Capture the cell that displays the provided text and extract its [X, Y] central coordinate. 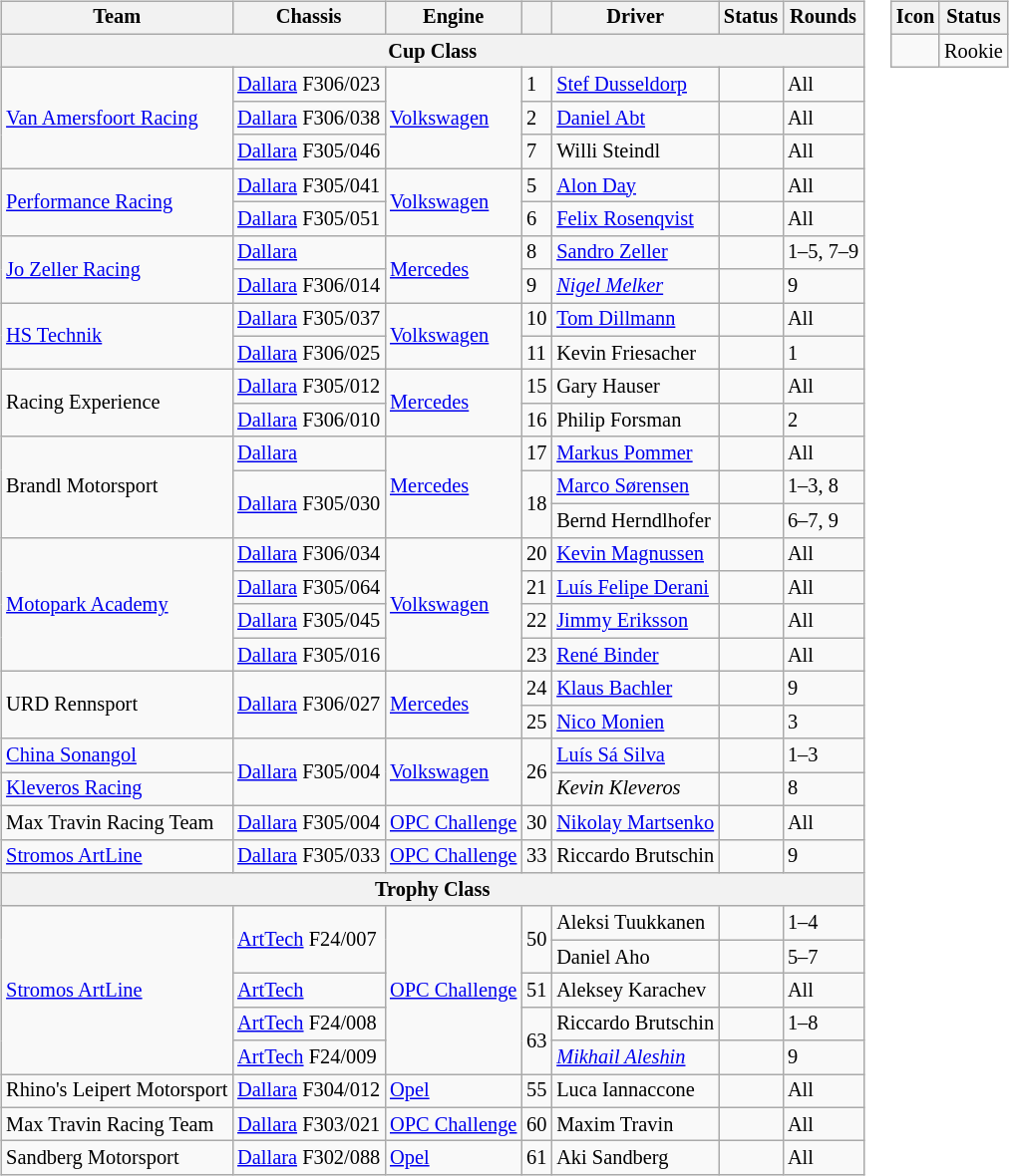
René Binder [635, 655]
Dallara F305/045 [309, 621]
Stef Dusseldorp [635, 85]
Brandl Motorsport [117, 486]
Tom Dillmann [635, 320]
Markus Pommer [635, 453]
61 [536, 1158]
5–7 [824, 957]
3 [824, 722]
22 [536, 621]
Marco Sørensen [635, 487]
Dallara F306/038 [309, 119]
Icon [915, 18]
7 [536, 151]
ArtTech F24/007 [309, 939]
Aki Sandberg [635, 1158]
Jimmy Eriksson [635, 621]
Performance Racing [117, 201]
23 [536, 655]
Team [117, 18]
Dallara F303/021 [309, 1124]
Philip Forsman [635, 421]
Bernd Herndlhofer [635, 520]
Klaus Bachler [635, 689]
Luís Felipe Derani [635, 588]
5 [536, 185]
50 [536, 939]
Nigel Melker [635, 286]
10 [536, 320]
Trophy Class [433, 890]
Dallara F306/025 [309, 353]
Van Amersfoort Racing [117, 118]
Rookie [973, 51]
63 [536, 1040]
33 [536, 856]
Racing Experience [117, 403]
21 [536, 588]
26 [536, 771]
18 [536, 504]
55 [536, 1091]
URD Rennsport [117, 706]
Aleksey Karachev [635, 991]
Dallara F304/012 [309, 1091]
Luca Iannaccone [635, 1091]
Mikhail Aleshin [635, 1057]
Dallara F305/033 [309, 856]
Dallara F305/030 [309, 504]
Dallara F306/023 [309, 85]
Maxim Travin [635, 1124]
1–3, 8 [824, 487]
Rhino's Leipert Motorsport [117, 1091]
Willi Steindl [635, 151]
HS Technik [117, 337]
Dallara F306/034 [309, 554]
Sandberg Motorsport [117, 1158]
Nikolay Martsenko [635, 822]
Chassis [309, 18]
Kevin Magnussen [635, 554]
Dallara F305/037 [309, 320]
16 [536, 421]
25 [536, 722]
Kevin Kleveros [635, 789]
Felix Rosenqvist [635, 219]
China Sonangol [117, 755]
30 [536, 822]
Jo Zeller Racing [117, 269]
20 [536, 554]
Dallara F305/012 [309, 387]
ArtTech F24/008 [309, 1024]
Dallara F305/064 [309, 588]
Cup Class [433, 51]
6–7, 9 [824, 520]
Dallara F302/088 [309, 1158]
Dallara F305/041 [309, 185]
Motopark Academy [117, 604]
Luís Sá Silva [635, 755]
Driver [635, 18]
Gary Hauser [635, 387]
60 [536, 1124]
1–5, 7–9 [824, 252]
1–3 [824, 755]
Dallara F305/051 [309, 219]
ArtTech F24/009 [309, 1057]
Daniel Abt [635, 119]
Sandro Zeller [635, 252]
6 [536, 219]
Dallara F305/046 [309, 151]
17 [536, 453]
15 [536, 387]
Nico Monien [635, 722]
Dallara F306/014 [309, 286]
Rounds [824, 18]
1–8 [824, 1024]
Dallara F306/010 [309, 421]
24 [536, 689]
51 [536, 991]
Alon Day [635, 185]
Kleveros Racing [117, 789]
1–4 [824, 923]
Engine [453, 18]
Kevin Friesacher [635, 353]
Aleksi Tuukkanen [635, 923]
ArtTech [309, 991]
11 [536, 353]
Dallara F305/016 [309, 655]
Daniel Aho [635, 957]
Dallara F306/027 [309, 706]
